For the text-containing cell, return its midpoint in (X, Y) coordinate format. 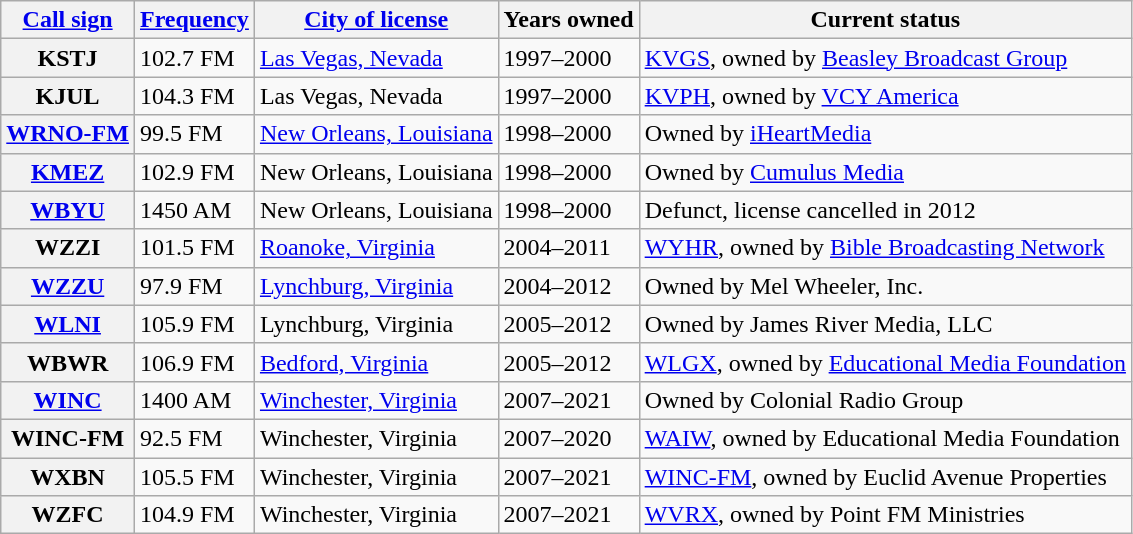
KSTJ (68, 58)
101.5 FM (194, 248)
Owned by Mel Wheeler, Inc. (885, 286)
Bedford, Virginia (376, 362)
City of license (376, 20)
WZFC (68, 515)
2007–2020 (568, 438)
WXBN (68, 477)
Current status (885, 20)
WAIW, owned by Educational Media Foundation (885, 438)
2004–2011 (568, 248)
2004–2012 (568, 286)
WINC-FM (68, 438)
WYHR, owned by Bible Broadcasting Network (885, 248)
Owned by Colonial Radio Group (885, 400)
WRNO-FM (68, 134)
Owned by James River Media, LLC (885, 324)
Owned by Cumulus Media (885, 172)
WINC (68, 400)
WVRX, owned by Point FM Ministries (885, 515)
WBWR (68, 362)
Owned by iHeartMedia (885, 134)
KVGS, owned by Beasley Broadcast Group (885, 58)
106.9 FM (194, 362)
105.5 FM (194, 477)
Call sign (68, 20)
97.9 FM (194, 286)
102.9 FM (194, 172)
WZZU (68, 286)
Defunct, license cancelled in 2012 (885, 210)
105.9 FM (194, 324)
Frequency (194, 20)
KJUL (68, 96)
1400 AM (194, 400)
WLGX, owned by Educational Media Foundation (885, 362)
WZZI (68, 248)
WBYU (68, 210)
102.7 FM (194, 58)
92.5 FM (194, 438)
Roanoke, Virginia (376, 248)
104.9 FM (194, 515)
Years owned (568, 20)
KMEZ (68, 172)
104.3 FM (194, 96)
99.5 FM (194, 134)
WLNI (68, 324)
KVPH, owned by VCY America (885, 96)
1450 AM (194, 210)
WINC-FM, owned by Euclid Avenue Properties (885, 477)
